Provide the [x, y] coordinate of the cell's center where the given text is located.  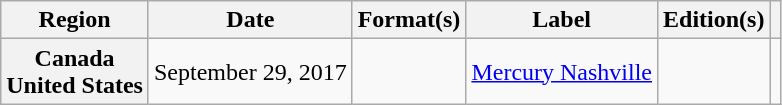
Format(s) [409, 20]
Date [250, 20]
Mercury Nashville [562, 72]
Label [562, 20]
Region [75, 20]
September 29, 2017 [250, 72]
Edition(s) [714, 20]
CanadaUnited States [75, 72]
